Find where the given text appears and provide that cell's center as [x, y] coordinate. 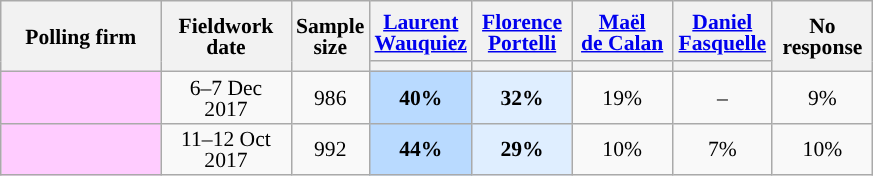
Laurent Wauquiez [420, 31]
32% [522, 97]
Samplesize [330, 36]
11–12 Oct 2017 [226, 149]
Polling firm [81, 36]
Fieldwork date [226, 36]
44% [420, 149]
Florence Portelli [522, 31]
Maëlde Calan [622, 31]
9% [822, 97]
992 [330, 149]
19% [622, 97]
6–7 Dec 2017 [226, 97]
– [722, 97]
No response [822, 36]
7% [722, 149]
986 [330, 97]
40% [420, 97]
29% [522, 149]
Daniel Fasquelle [722, 31]
